Extract the (x, y) coordinate from the center of the cell holding the provided text.  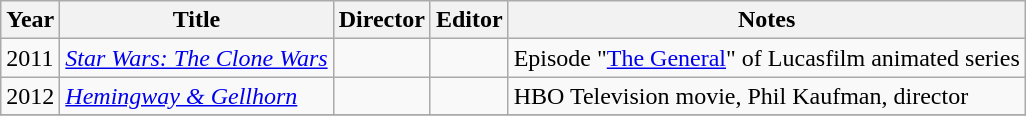
Star Wars: The Clone Wars (196, 58)
Episode "The General" of Lucasfilm animated series (766, 58)
Year (30, 20)
Title (196, 20)
2011 (30, 58)
Hemingway & Gellhorn (196, 96)
Director (382, 20)
Editor (469, 20)
2012 (30, 96)
HBO Television movie, Phil Kaufman, director (766, 96)
Notes (766, 20)
